Detect which cell encompasses the target text, then output its (X, Y) center coordinate. 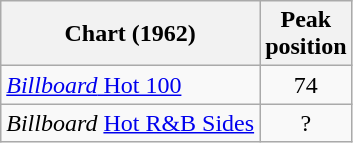
74 (306, 85)
Peakposition (306, 34)
Chart (1962) (130, 34)
Billboard Hot R&B Sides (130, 123)
Billboard Hot 100 (130, 85)
? (306, 123)
